Return the (X, Y) coordinate for the center point of the cell that contains the specified text.  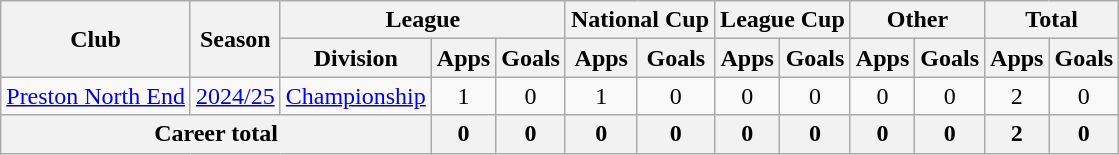
League (422, 20)
Career total (216, 134)
Club (96, 39)
Season (235, 39)
League Cup (783, 20)
National Cup (640, 20)
Other (917, 20)
Total (1052, 20)
2024/25 (235, 96)
Preston North End (96, 96)
Championship (356, 96)
Division (356, 58)
